Search for the cell housing the specified text and yield its (X, Y) center coordinate. 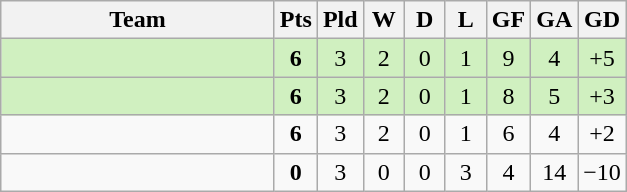
8 (508, 96)
D (424, 20)
GD (602, 20)
L (466, 20)
9 (508, 58)
5 (554, 96)
W (384, 20)
+2 (602, 134)
Team (138, 20)
Pts (296, 20)
Pld (340, 20)
GA (554, 20)
GF (508, 20)
−10 (602, 172)
14 (554, 172)
+5 (602, 58)
+3 (602, 96)
